Find where the given text appears and provide that cell's center as [x, y] coordinate. 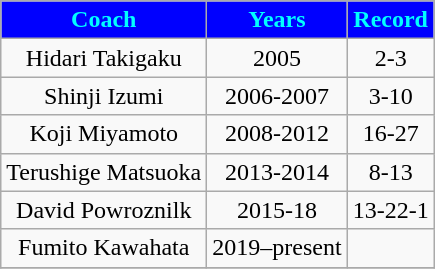
2019–present [277, 248]
13-22-1 [390, 210]
2006-2007 [277, 96]
David Powroznilk [104, 210]
3-10 [390, 96]
2008-2012 [277, 134]
8-13 [390, 172]
2005 [277, 58]
2-3 [390, 58]
Shinji Izumi [104, 96]
Years [277, 20]
Coach [104, 20]
Terushige Matsuoka [104, 172]
16-27 [390, 134]
2015-18 [277, 210]
Fumito Kawahata [104, 248]
Hidari Takigaku [104, 58]
Koji Miyamoto [104, 134]
2013-2014 [277, 172]
Record [390, 20]
